Scan for the cell matching the given text and deliver its (X, Y) coordinate at center. 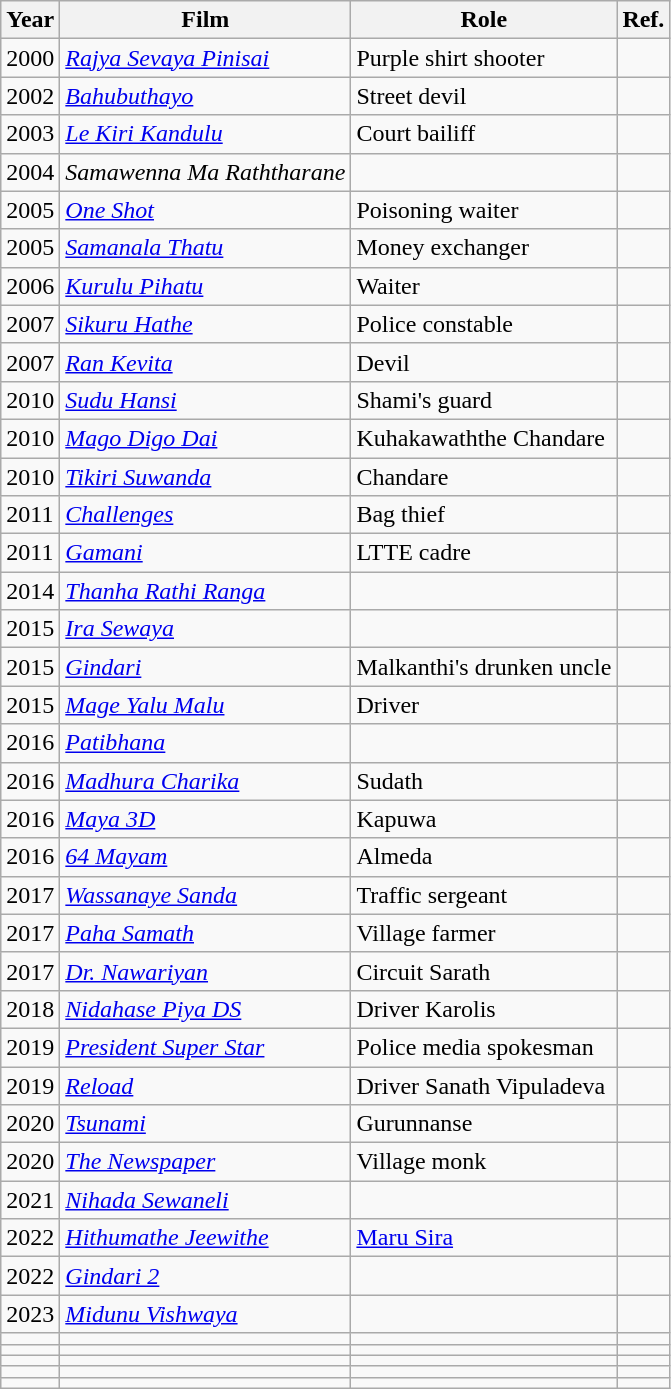
Samawenna Ma Raththarane (206, 172)
Kurulu Pihatu (206, 286)
LTTE cadre (484, 553)
Hithumathe Jeewithe (206, 1238)
2006 (30, 286)
Gurunnanse (484, 1124)
Ira Sewaya (206, 629)
2004 (30, 172)
64 Mayam (206, 857)
Sikuru Hathe (206, 324)
Traffic sergeant (484, 895)
Almeda (484, 857)
2023 (30, 1314)
Police media spokesman (484, 1047)
2003 (30, 134)
Driver Sanath Vipuladeva (484, 1085)
Paha Samath (206, 933)
Maya 3D (206, 819)
Tikiri Suwanda (206, 477)
Driver Karolis (484, 1009)
Wassanaye Sanda (206, 895)
Madhura Charika (206, 781)
Gindari 2 (206, 1276)
Money exchanger (484, 248)
President Super Star (206, 1047)
Tsunami (206, 1124)
Circuit Sarath (484, 971)
2018 (30, 1009)
Maru Sira (484, 1238)
Kuhakawaththe Chandare (484, 438)
Nidahase Piya DS (206, 1009)
Reload (206, 1085)
Year (30, 20)
Bag thief (484, 515)
Dr. Nawariyan (206, 971)
Challenges (206, 515)
Street devil (484, 96)
Kapuwa (484, 819)
Court bailiff (484, 134)
Bahubuthayo (206, 96)
Nihada Sewaneli (206, 1200)
Sudath (484, 781)
Midunu Vishwaya (206, 1314)
Film (206, 20)
Patibhana (206, 743)
Mage Yalu Malu (206, 705)
2021 (30, 1200)
Le Kiri Kandulu (206, 134)
Driver (484, 705)
Thanha Rathi Ranga (206, 591)
2000 (30, 58)
Waiter (484, 286)
Mago Digo Dai (206, 438)
Gindari (206, 667)
Village farmer (484, 933)
Malkanthi's drunken uncle (484, 667)
Role (484, 20)
Village monk (484, 1162)
One Shot (206, 210)
Poisoning waiter (484, 210)
Rajya Sevaya Pinisai (206, 58)
The Newspaper (206, 1162)
Ref. (644, 20)
Ran Kevita (206, 362)
2014 (30, 591)
2002 (30, 96)
Chandare (484, 477)
Sudu Hansi (206, 400)
Police constable (484, 324)
Devil (484, 362)
Samanala Thatu (206, 248)
Purple shirt shooter (484, 58)
Gamani (206, 553)
Shami's guard (484, 400)
